Pinpoint the cell where the given text exists, returning its (X, Y) midpoint coordinate. 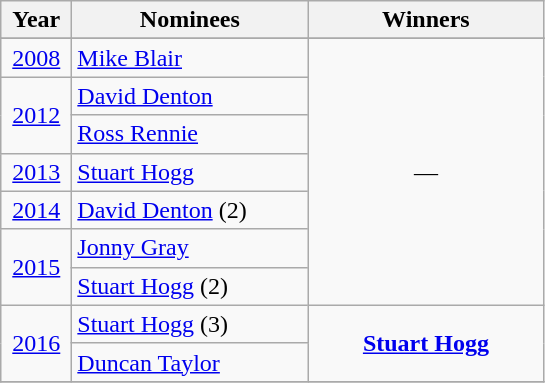
Year (36, 20)
Mike Blair (190, 58)
Duncan Taylor (190, 362)
Nominees (190, 20)
Winners (426, 20)
Jonny Gray (190, 248)
— (426, 172)
Ross Rennie (190, 134)
David Denton (2) (190, 210)
2016 (36, 343)
2013 (36, 172)
David Denton (190, 96)
2012 (36, 115)
Stuart Hogg (3) (190, 324)
Stuart Hogg (2) (190, 286)
2015 (36, 267)
2008 (36, 58)
2014 (36, 210)
